Detect which cell encompasses the target text, then output its [X, Y] center coordinate. 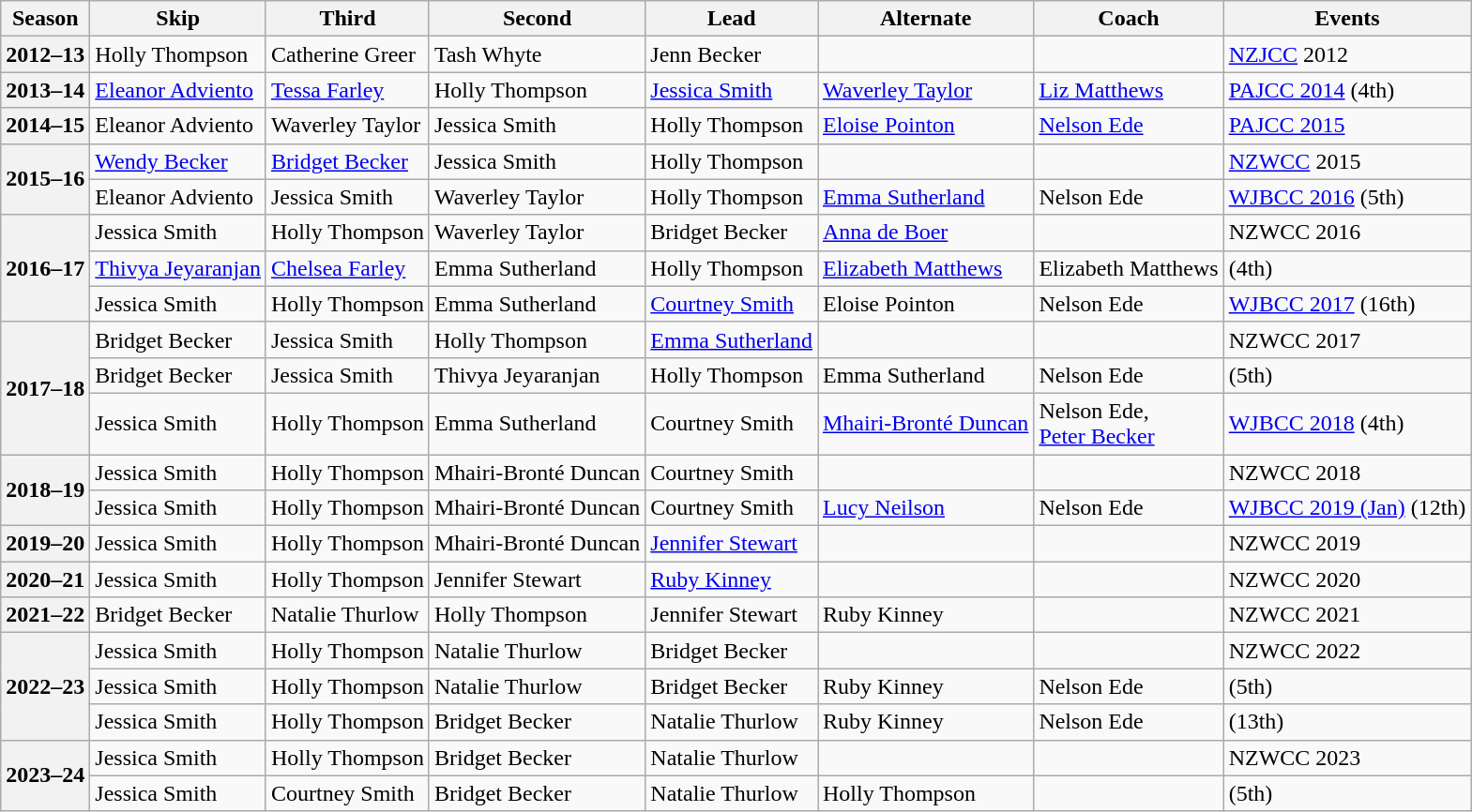
Liz Matthews [1129, 90]
NZWCC 2016 [1347, 233]
2021–22 [45, 615]
(13th) [1347, 722]
NZJCC 2012 [1347, 54]
Tash Whyte [537, 54]
Second [537, 19]
Lucy Neilson [926, 508]
NZWCC 2023 [1347, 758]
WJBCC 2019 (Jan) (12th) [1347, 508]
2023–24 [45, 775]
NZWCC 2017 [1347, 339]
Skip [178, 19]
PAJCC 2015 [1347, 126]
Season [45, 19]
PAJCC 2014 (4th) [1347, 90]
2019–20 [45, 544]
2015–16 [45, 179]
(4th) [1347, 268]
WJBCC 2017 (16th) [1347, 304]
NZWCC 2022 [1347, 651]
Third [347, 19]
2016–17 [45, 268]
2013–14 [45, 90]
Tessa Farley [347, 90]
NZWCC 2020 [1347, 579]
Anna de Boer [926, 233]
WJBCC 2016 (5th) [1347, 197]
Events [1347, 19]
Coach [1129, 19]
Jenn Becker [732, 54]
Alternate [926, 19]
NZWCC 2021 [1347, 615]
NZWCC 2018 [1347, 472]
Lead [732, 19]
Wendy Becker [178, 161]
2020–21 [45, 579]
2022–23 [45, 686]
2017–18 [45, 388]
WJBCC 2018 (4th) [1347, 424]
Chelsea Farley [347, 268]
2014–15 [45, 126]
Nelson Ede,Peter Becker [1129, 424]
Catherine Greer [347, 54]
2012–13 [45, 54]
NZWCC 2015 [1347, 161]
2018–19 [45, 489]
NZWCC 2019 [1347, 544]
